Detect which cell encompasses the target text, then output its [X, Y] center coordinate. 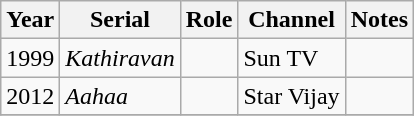
Serial [120, 20]
Year [30, 20]
Aahaa [120, 96]
Kathiravan [120, 58]
2012 [30, 96]
Sun TV [292, 58]
1999 [30, 58]
Role [209, 20]
Notes [379, 20]
Star Vijay [292, 96]
Channel [292, 20]
